Extract the [X, Y] coordinate from the center of the cell holding the provided text.  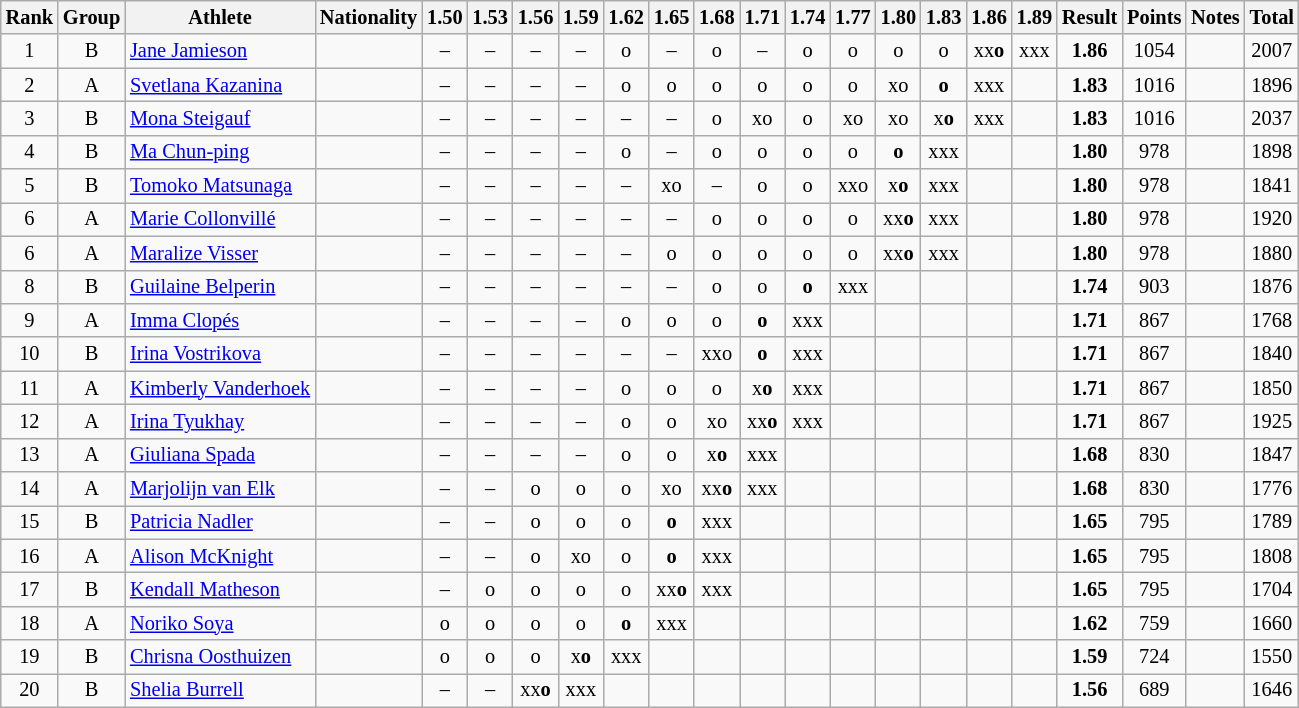
1.89 [1034, 17]
10 [30, 354]
1660 [1272, 623]
17 [30, 589]
9 [30, 320]
1925 [1272, 421]
Total [1272, 17]
Alison McKnight [220, 556]
Rank [30, 17]
Giuliana Spada [220, 455]
1789 [1272, 522]
2037 [1272, 118]
Svetlana Kazanina [220, 85]
13 [30, 455]
Irina Tyukhay [220, 421]
Irina Vostrikova [220, 354]
1704 [1272, 589]
5 [30, 186]
1876 [1272, 287]
8 [30, 287]
Mona Steigauf [220, 118]
14 [30, 489]
18 [30, 623]
Jane Jamieson [220, 51]
Imma Clopés [220, 320]
Nationality [368, 17]
1.53 [490, 17]
12 [30, 421]
3 [30, 118]
Athlete [220, 17]
1054 [1154, 51]
Kendall Matheson [220, 589]
724 [1154, 657]
1808 [1272, 556]
1.77 [852, 17]
1 [30, 51]
Marjolijn van Elk [220, 489]
Guilaine Belperin [220, 287]
1880 [1272, 253]
Ma Chun-ping [220, 152]
15 [30, 522]
1550 [1272, 657]
20 [30, 690]
2007 [1272, 51]
2 [30, 85]
1920 [1272, 219]
Chrisna Oosthuizen [220, 657]
Marie Collonvillé [220, 219]
11 [30, 388]
16 [30, 556]
1.50 [444, 17]
1850 [1272, 388]
Group [92, 17]
1841 [1272, 186]
759 [1154, 623]
Noriko Soya [220, 623]
Result [1090, 17]
1776 [1272, 489]
903 [1154, 287]
1646 [1272, 690]
689 [1154, 690]
Maralize Visser [220, 253]
Points [1154, 17]
Notes [1215, 17]
1898 [1272, 152]
Patricia Nadler [220, 522]
19 [30, 657]
1896 [1272, 85]
Kimberly Vanderhoek [220, 388]
4 [30, 152]
Shelia Burrell [220, 690]
Tomoko Matsunaga [220, 186]
1768 [1272, 320]
1840 [1272, 354]
1847 [1272, 455]
